Return [X, Y] of the center of cell containing provided text 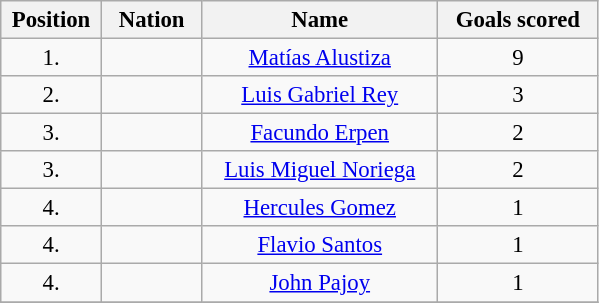
Matías Alustiza [320, 58]
Position [52, 20]
Nation [152, 20]
Facundo Erpen [320, 133]
9 [518, 58]
1. [52, 58]
Luis Gabriel Rey [320, 95]
Name [320, 20]
Goals scored [518, 20]
Luis Miguel Noriega [320, 170]
Flavio Santos [320, 245]
Hercules Gomez [320, 208]
John Pajoy [320, 283]
3 [518, 95]
2. [52, 95]
